Return the [X, Y] coordinate for the center point of the cell that contains the specified text.  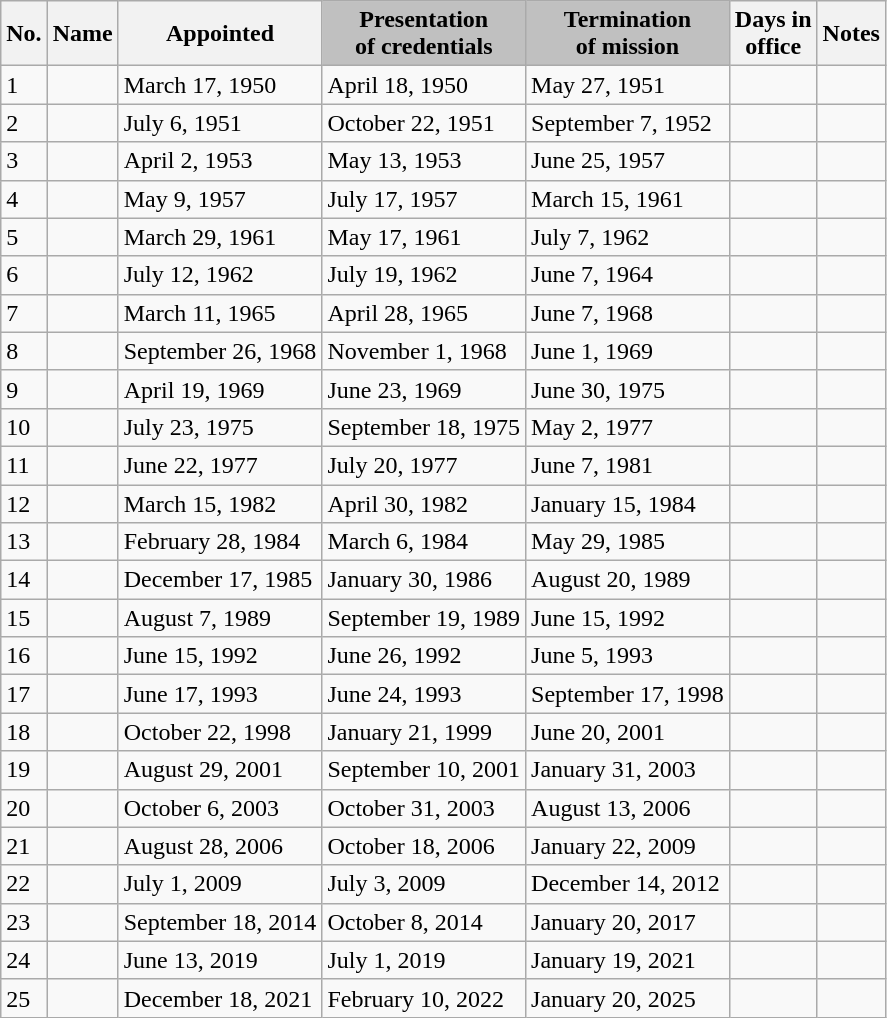
July 7, 1962 [628, 237]
23 [24, 922]
May 29, 1985 [628, 542]
3 [24, 161]
April 28, 1965 [424, 313]
May 13, 1953 [424, 161]
December 14, 2012 [628, 884]
July 12, 1962 [220, 275]
May 9, 1957 [220, 199]
January 15, 1984 [628, 503]
January 20, 2025 [628, 998]
June 5, 1993 [628, 656]
March 17, 1950 [220, 85]
June 1, 1969 [628, 351]
11 [24, 465]
Days inoffice [773, 34]
October 18, 2006 [424, 846]
January 31, 2003 [628, 770]
July 20, 1977 [424, 465]
2 [24, 123]
June 24, 1993 [424, 694]
June 17, 1993 [220, 694]
12 [24, 503]
September 7, 1952 [628, 123]
6 [24, 275]
December 18, 2021 [220, 998]
August 13, 2006 [628, 808]
17 [24, 694]
July 23, 1975 [220, 427]
8 [24, 351]
March 11, 1965 [220, 313]
November 1, 1968 [424, 351]
June 7, 1964 [628, 275]
February 28, 1984 [220, 542]
May 2, 1977 [628, 427]
20 [24, 808]
Name [82, 34]
August 7, 1989 [220, 618]
13 [24, 542]
May 17, 1961 [424, 237]
June 30, 1975 [628, 389]
18 [24, 732]
September 10, 2001 [424, 770]
June 23, 1969 [424, 389]
April 2, 1953 [220, 161]
25 [24, 998]
Appointed [220, 34]
19 [24, 770]
August 20, 1989 [628, 580]
August 29, 2001 [220, 770]
Notes [851, 34]
June 7, 1968 [628, 313]
March 6, 1984 [424, 542]
June 22, 1977 [220, 465]
September 18, 2014 [220, 922]
January 21, 1999 [424, 732]
July 6, 1951 [220, 123]
10 [24, 427]
March 15, 1982 [220, 503]
January 22, 2009 [628, 846]
4 [24, 199]
1 [24, 85]
October 22, 1998 [220, 732]
January 20, 2017 [628, 922]
No. [24, 34]
April 18, 1950 [424, 85]
June 26, 1992 [424, 656]
October 31, 2003 [424, 808]
June 13, 2019 [220, 960]
June 25, 1957 [628, 161]
April 30, 1982 [424, 503]
April 19, 1969 [220, 389]
October 6, 2003 [220, 808]
Presentationof credentials [424, 34]
Terminationof mission [628, 34]
September 17, 1998 [628, 694]
September 19, 1989 [424, 618]
January 19, 2021 [628, 960]
July 1, 2009 [220, 884]
June 7, 1981 [628, 465]
March 15, 1961 [628, 199]
February 10, 2022 [424, 998]
May 27, 1951 [628, 85]
June 20, 2001 [628, 732]
16 [24, 656]
March 29, 1961 [220, 237]
July 1, 2019 [424, 960]
15 [24, 618]
October 22, 1951 [424, 123]
5 [24, 237]
January 30, 1986 [424, 580]
14 [24, 580]
September 18, 1975 [424, 427]
July 17, 1957 [424, 199]
July 3, 2009 [424, 884]
July 19, 1962 [424, 275]
August 28, 2006 [220, 846]
September 26, 1968 [220, 351]
7 [24, 313]
9 [24, 389]
21 [24, 846]
24 [24, 960]
22 [24, 884]
October 8, 2014 [424, 922]
December 17, 1985 [220, 580]
